Extract the [X, Y] coordinate from the center of the cell holding the provided text.  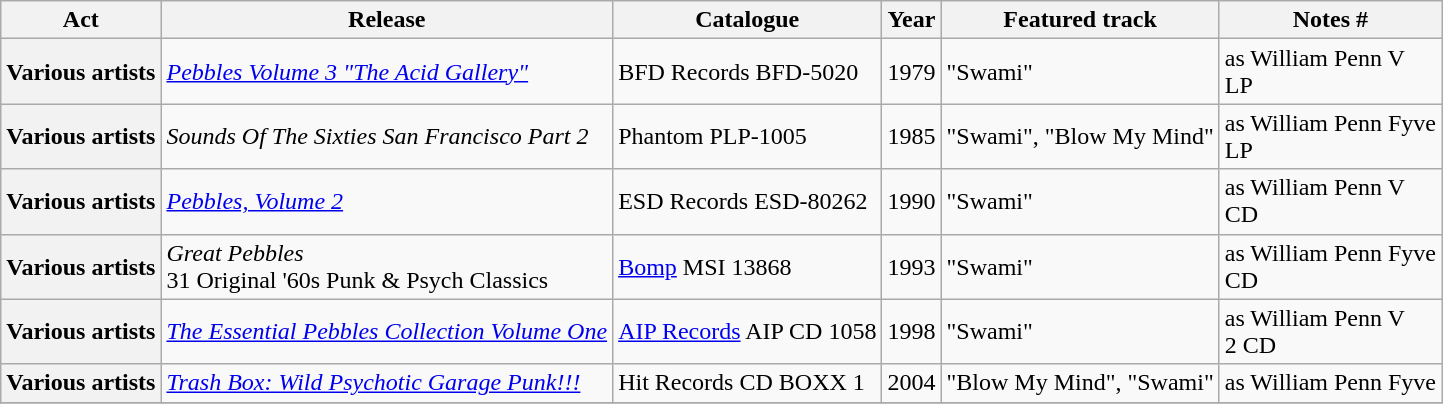
as William Penn V2 CD [1330, 332]
"Swami", "Blow My Mind" [1080, 136]
1979 [912, 72]
Act [81, 20]
ESD Records ESD-80262 [748, 202]
Catalogue [748, 20]
1993 [912, 266]
as William Penn Fyve [1330, 383]
Great Pebbles31 Original '60s Punk & Psych Classics [387, 266]
2004 [912, 383]
BFD Records BFD-5020 [748, 72]
as William Penn FyveLP [1330, 136]
Pebbles, Volume 2 [387, 202]
Pebbles Volume 3 "The Acid Gallery" [387, 72]
as William Penn FyveCD [1330, 266]
1990 [912, 202]
Featured track [1080, 20]
Year [912, 20]
Notes # [1330, 20]
Phantom PLP-1005 [748, 136]
"Blow My Mind", "Swami" [1080, 383]
Bomp MSI 13868 [748, 266]
Hit Records CD BOXX 1 [748, 383]
as William Penn VLP [1330, 72]
AIP Records AIP CD 1058 [748, 332]
1985 [912, 136]
as William Penn VCD [1330, 202]
1998 [912, 332]
Trash Box: Wild Psychotic Garage Punk!!! [387, 383]
The Essential Pebbles Collection Volume One [387, 332]
Sounds Of The Sixties San Francisco Part 2 [387, 136]
Release [387, 20]
